Determine the (X, Y) coordinate at the center of the cell enclosing the given text.  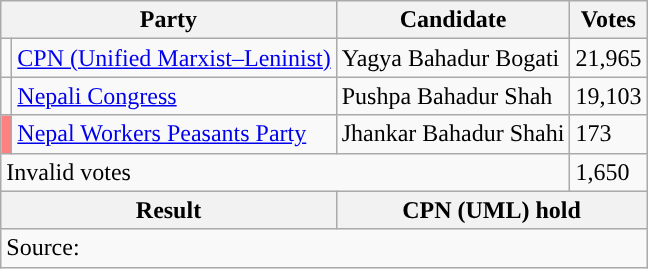
Votes (608, 20)
21,965 (608, 58)
Invalid votes (286, 172)
19,103 (608, 96)
Nepal Workers Peasants Party (174, 134)
Source: (324, 248)
Jhankar Bahadur Shahi (453, 134)
1,650 (608, 172)
Candidate (453, 20)
Yagya Bahadur Bogati (453, 58)
Result (168, 210)
Nepali Congress (174, 96)
CPN (UML) hold (492, 210)
173 (608, 134)
Party (168, 20)
Pushpa Bahadur Shah (453, 96)
CPN (Unified Marxist–Leninist) (174, 58)
